Locate the cell with the specified text and output its [X, Y] center coordinate. 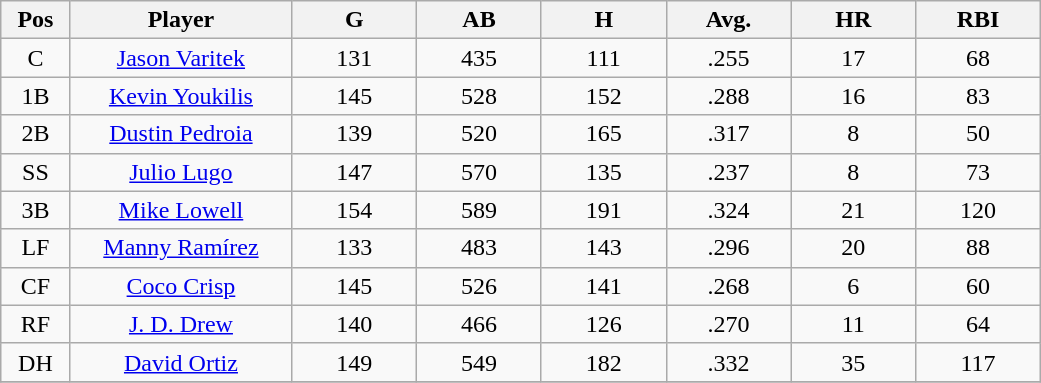
11 [854, 324]
83 [978, 96]
140 [354, 324]
141 [604, 286]
526 [480, 286]
68 [978, 58]
35 [854, 362]
Jason Varitek [181, 58]
589 [480, 210]
21 [854, 210]
520 [480, 134]
73 [978, 172]
147 [354, 172]
HR [854, 20]
.270 [728, 324]
Julio Lugo [181, 172]
LF [36, 248]
154 [354, 210]
SS [36, 172]
60 [978, 286]
549 [480, 362]
133 [354, 248]
143 [604, 248]
50 [978, 134]
483 [480, 248]
.237 [728, 172]
120 [978, 210]
111 [604, 58]
.317 [728, 134]
RBI [978, 20]
Dustin Pedroia [181, 134]
20 [854, 248]
.255 [728, 58]
131 [354, 58]
AB [480, 20]
165 [604, 134]
Avg. [728, 20]
David Ortiz [181, 362]
H [604, 20]
570 [480, 172]
DH [36, 362]
3B [36, 210]
149 [354, 362]
Mike Lowell [181, 210]
Coco Crisp [181, 286]
435 [480, 58]
16 [854, 96]
182 [604, 362]
2B [36, 134]
88 [978, 248]
.296 [728, 248]
Kevin Youkilis [181, 96]
.332 [728, 362]
139 [354, 134]
528 [480, 96]
G [354, 20]
466 [480, 324]
64 [978, 324]
135 [604, 172]
Manny Ramírez [181, 248]
J. D. Drew [181, 324]
117 [978, 362]
.324 [728, 210]
Player [181, 20]
.268 [728, 286]
152 [604, 96]
1B [36, 96]
CF [36, 286]
C [36, 58]
.288 [728, 96]
Pos [36, 20]
6 [854, 286]
191 [604, 210]
126 [604, 324]
RF [36, 324]
17 [854, 58]
